Provide the [X, Y] coordinate of the cell's center where the given text is located.  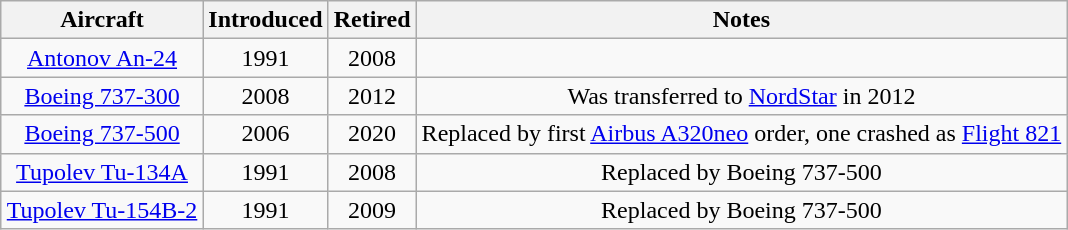
Introduced [266, 20]
2012 [372, 96]
Tupolev Tu-154B-2 [102, 210]
2020 [372, 134]
Was transferred to NordStar in 2012 [742, 96]
Tupolev Tu-134A [102, 172]
Replaced by first Airbus A320neo order, one crashed as Flight 821 [742, 134]
Antonov An-24 [102, 58]
Boeing 737-500 [102, 134]
Notes [742, 20]
2009 [372, 210]
2006 [266, 134]
Boeing 737-300 [102, 96]
Aircraft [102, 20]
Retired [372, 20]
